From the cell containing the given text, extract its center point as (X, Y) coordinate. 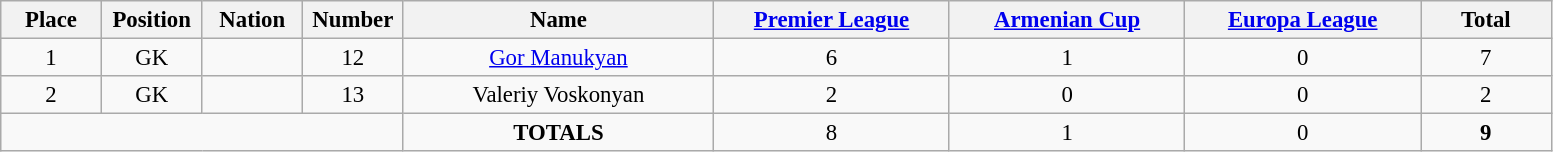
6 (832, 58)
12 (354, 58)
Number (354, 20)
Europa League (1303, 20)
Position (152, 20)
9 (1486, 133)
7 (1486, 58)
Gor Manukyan (558, 58)
Place (52, 20)
Valeriy Voskonyan (558, 95)
Name (558, 20)
8 (832, 133)
13 (354, 95)
TOTALS (558, 133)
Premier League (832, 20)
Total (1486, 20)
Nation (252, 20)
Armenian Cup (1067, 20)
